Scan for the cell matching the given text and deliver its (X, Y) coordinate at center. 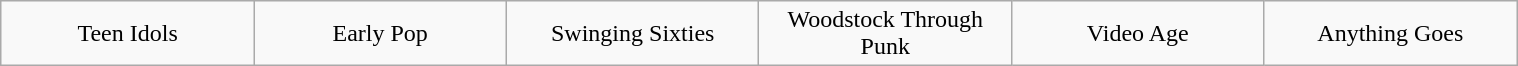
Teen Idols (128, 34)
Anything Goes (1390, 34)
Swinging Sixties (632, 34)
Video Age (1138, 34)
Early Pop (380, 34)
Woodstock Through Punk (886, 34)
